Find where the given text appears and provide that cell's center as [x, y] coordinate. 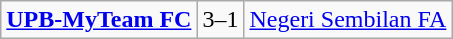
3–1 [220, 20]
Negeri Sembilan FA [348, 20]
UPB-MyTeam FC [99, 20]
